Return (X, Y) of the center of cell containing provided text 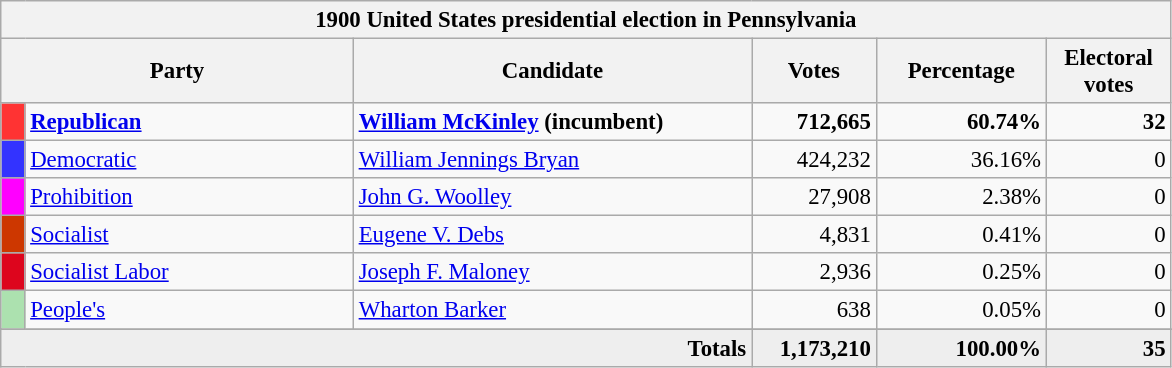
27,908 (814, 197)
1900 United States presidential election in Pennsylvania (586, 20)
Party (178, 72)
0.41% (961, 235)
Candidate (552, 72)
712,665 (814, 122)
William McKinley (incumbent) (552, 122)
4,831 (814, 235)
Totals (376, 348)
36.16% (961, 160)
Socialist Labor (189, 273)
Socialist (189, 235)
Votes (814, 72)
Democratic (189, 160)
William Jennings Bryan (552, 160)
0.05% (961, 310)
2.38% (961, 197)
35 (1108, 348)
1,173,210 (814, 348)
People's (189, 310)
0.25% (961, 273)
2,936 (814, 273)
60.74% (961, 122)
638 (814, 310)
424,232 (814, 160)
Republican (189, 122)
Electoral votes (1108, 72)
32 (1108, 122)
Prohibition (189, 197)
Joseph F. Maloney (552, 273)
Eugene V. Debs (552, 235)
Percentage (961, 72)
Wharton Barker (552, 310)
100.00% (961, 348)
John G. Woolley (552, 197)
